Output the [X, Y] coordinate of the center of the cell containing the given text.  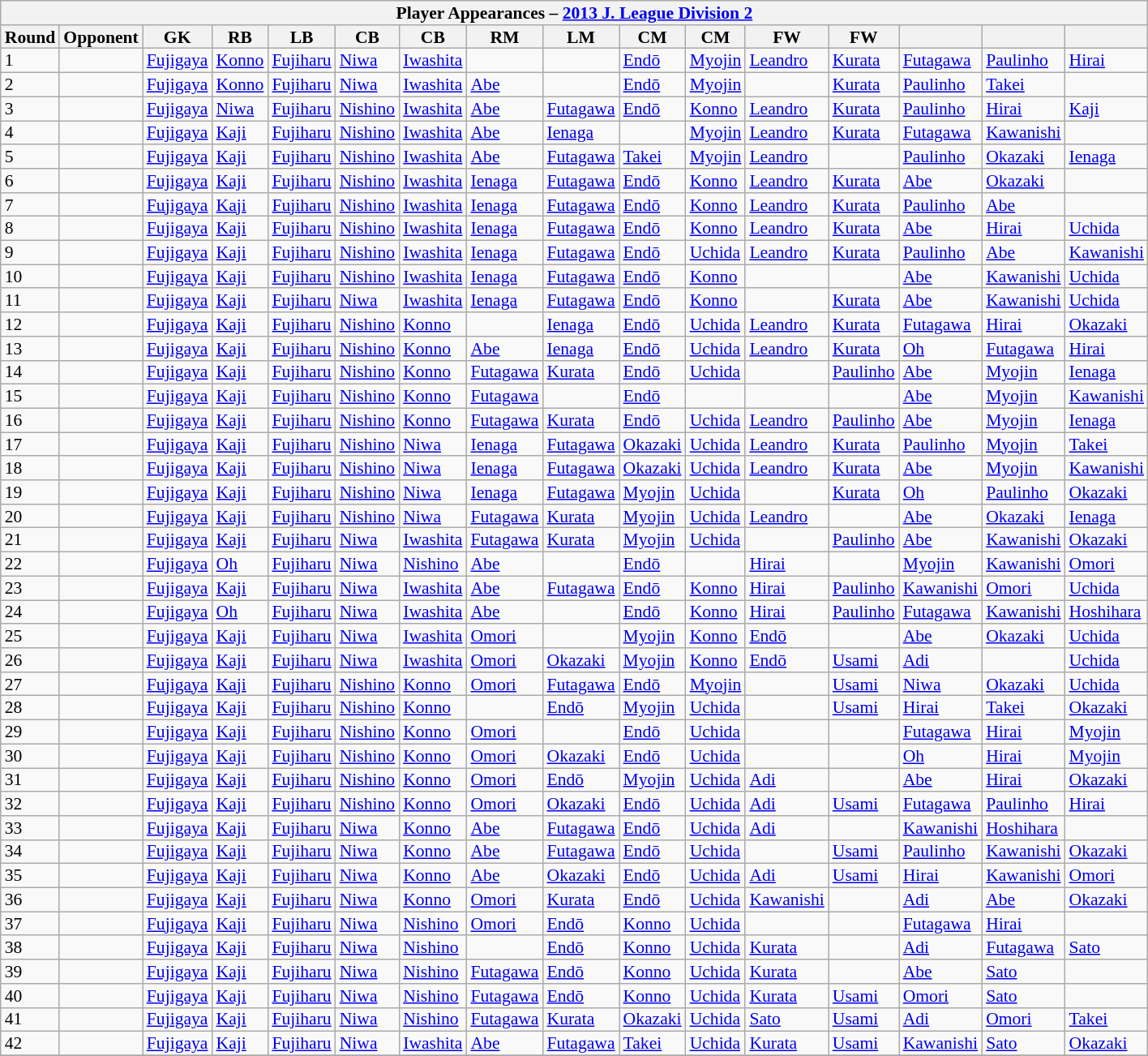
14 [31, 372]
33 [31, 828]
8 [31, 229]
31 [31, 780]
15 [31, 397]
4 [31, 133]
LB [302, 37]
12 [31, 324]
30 [31, 756]
25 [31, 637]
28 [31, 708]
GK [178, 37]
22 [31, 564]
37 [31, 924]
40 [31, 996]
21 [31, 540]
35 [31, 876]
34 [31, 852]
29 [31, 732]
17 [31, 444]
39 [31, 972]
6 [31, 181]
9 [31, 253]
27 [31, 685]
19 [31, 492]
Player Appearances – 2013 J. League Division 2 [574, 13]
Round [31, 37]
41 [31, 1020]
32 [31, 804]
18 [31, 469]
11 [31, 301]
Opponent [101, 37]
2 [31, 85]
38 [31, 948]
1 [31, 61]
16 [31, 421]
5 [31, 157]
LM [580, 37]
13 [31, 349]
3 [31, 109]
23 [31, 588]
26 [31, 660]
7 [31, 205]
RM [504, 37]
RB [240, 37]
36 [31, 900]
20 [31, 517]
42 [31, 1044]
10 [31, 277]
24 [31, 612]
